Pinpoint the cell where the given text exists, returning its (X, Y) midpoint coordinate. 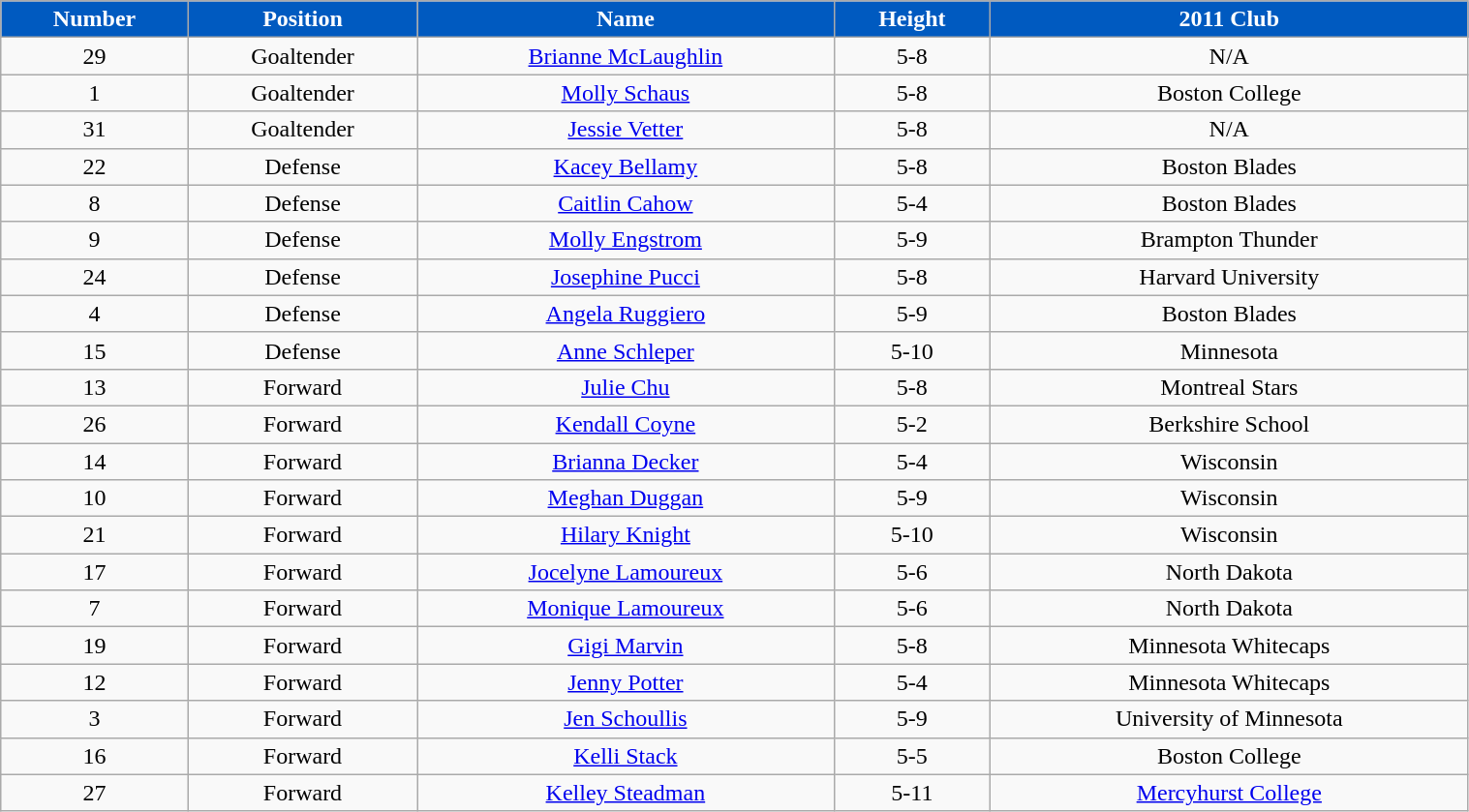
Kelli Stack (626, 756)
Josephine Pucci (626, 277)
University of Minnesota (1230, 719)
Jenny Potter (626, 682)
4 (95, 314)
15 (95, 350)
16 (95, 756)
Anne Schleper (626, 350)
Kendall Coyne (626, 424)
Height (912, 19)
14 (95, 462)
Molly Schaus (626, 93)
Montreal Stars (1230, 387)
Brianna Decker (626, 462)
Mercyhurst College (1230, 793)
7 (95, 609)
9 (95, 240)
24 (95, 277)
Kacey Bellamy (626, 166)
Angela Ruggiero (626, 314)
Jen Schoullis (626, 719)
19 (95, 646)
3 (95, 719)
17 (95, 572)
Julie Chu (626, 387)
Berkshire School (1230, 424)
Brianne McLaughlin (626, 56)
31 (95, 130)
27 (95, 793)
Name (626, 19)
21 (95, 535)
Harvard University (1230, 277)
Number (95, 19)
13 (95, 387)
10 (95, 498)
26 (95, 424)
Molly Engstrom (626, 240)
Meghan Duggan (626, 498)
1 (95, 93)
Caitlin Cahow (626, 203)
Hilary Knight (626, 535)
Jessie Vetter (626, 130)
2011 Club (1230, 19)
Minnesota (1230, 350)
Gigi Marvin (626, 646)
Kelley Steadman (626, 793)
5-11 (912, 793)
Monique Lamoureux (626, 609)
Brampton Thunder (1230, 240)
22 (95, 166)
5-5 (912, 756)
5-2 (912, 424)
Position (302, 19)
8 (95, 203)
29 (95, 56)
Jocelyne Lamoureux (626, 572)
12 (95, 682)
